Detect which cell encompasses the target text, then output its (X, Y) center coordinate. 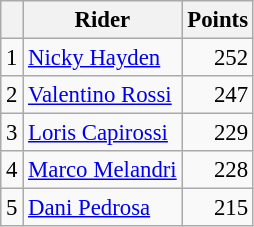
Dani Pedrosa (102, 208)
229 (218, 133)
Points (218, 20)
Loris Capirossi (102, 133)
Marco Melandri (102, 170)
Valentino Rossi (102, 95)
228 (218, 170)
Nicky Hayden (102, 58)
5 (12, 208)
247 (218, 95)
215 (218, 208)
Rider (102, 20)
4 (12, 170)
3 (12, 133)
252 (218, 58)
1 (12, 58)
2 (12, 95)
